Identify which cell holds the provided text, then report its (X, Y) central coordinate. 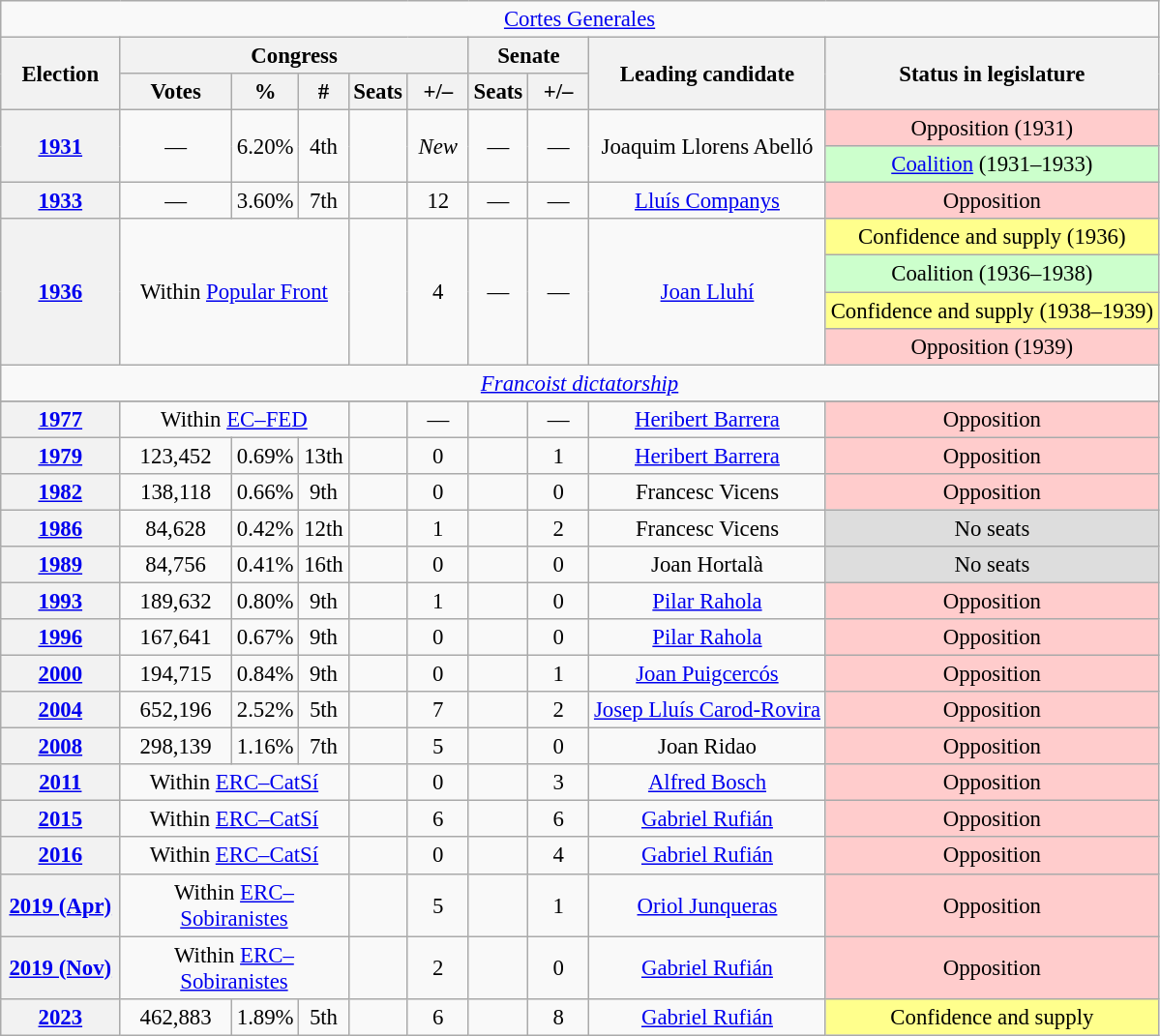
Joaquim Llorens Abelló (708, 147)
0.41% (265, 565)
1.16% (265, 747)
Opposition (1939) (992, 346)
0.42% (265, 528)
123,452 (176, 456)
Opposition (1931) (992, 129)
1933 (60, 201)
Joan Ridao (708, 747)
Coalition (1936–1938) (992, 274)
Leading candidate (708, 74)
Confidence and supply (992, 1017)
2019 (Nov) (60, 967)
1989 (60, 565)
2015 (60, 819)
2000 (60, 674)
84,756 (176, 565)
Within Popular Front (234, 291)
0.67% (265, 637)
# (323, 92)
1986 (60, 528)
Election (60, 74)
2016 (60, 856)
298,139 (176, 747)
Joan Hortalà (708, 565)
84,628 (176, 528)
2023 (60, 1017)
6.20% (265, 147)
1931 (60, 147)
189,632 (176, 601)
Within EC–FED (234, 419)
194,715 (176, 674)
3 (559, 783)
16th (323, 565)
1936 (60, 291)
1977 (60, 419)
0.66% (265, 492)
1993 (60, 601)
Cortes Generales (580, 19)
0.84% (265, 674)
0.80% (265, 601)
0.69% (265, 456)
Lluís Companys (708, 201)
2019 (Apr) (60, 905)
1982 (60, 492)
Josep Lluís Carod-Rovira (708, 710)
12 (437, 201)
3.60% (265, 201)
Confidence and supply (1938–1939) (992, 311)
Alfred Bosch (708, 783)
Senate (528, 56)
2004 (60, 710)
652,196 (176, 710)
Status in legislature (992, 74)
1996 (60, 637)
Joan Lluhí (708, 291)
1979 (60, 456)
Congress (294, 56)
2008 (60, 747)
8 (559, 1017)
% (265, 92)
167,641 (176, 637)
2011 (60, 783)
12th (323, 528)
New (437, 147)
7 (437, 710)
1.89% (265, 1017)
4th (323, 147)
Coalition (1931–1933) (992, 164)
138,118 (176, 492)
Oriol Junqueras (708, 905)
462,883 (176, 1017)
2.52% (265, 710)
Votes (176, 92)
Confidence and supply (1936) (992, 237)
Joan Puigcercós (708, 674)
13th (323, 456)
Francoist dictatorship (580, 383)
